Return the [X, Y] coordinate for the center point of the cell that contains the specified text.  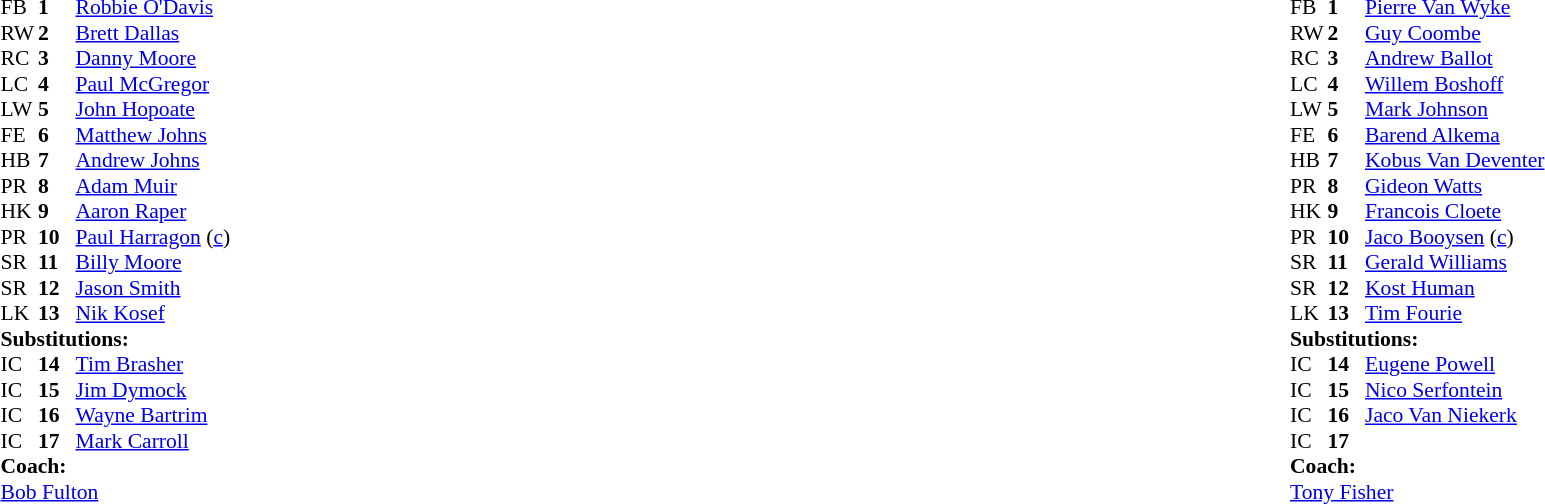
Andrew Johns [154, 161]
Wayne Bartrim [154, 415]
Gerald Williams [1454, 263]
Brett Dallas [154, 33]
Barend Alkema [1454, 135]
Guy Coombe [1454, 33]
Billy Moore [154, 263]
Paul McGregor [154, 84]
Mark Johnson [1454, 109]
Tim Brasher [154, 365]
Jaco Van Niekerk [1454, 415]
Paul Harragon (c) [154, 237]
Gideon Watts [1454, 186]
Danny Moore [154, 59]
Nico Serfontein [1454, 390]
Willem Boshoff [1454, 84]
Kobus Van Deventer [1454, 161]
Tim Fourie [1454, 313]
Jim Dymock [154, 390]
Matthew Johns [154, 135]
Mark Carroll [154, 441]
Francois Cloete [1454, 211]
Aaron Raper [154, 211]
Adam Muir [154, 186]
Kost Human [1454, 288]
Nik Kosef [154, 313]
John Hopoate [154, 109]
Jaco Booysen (c) [1454, 237]
Andrew Ballot [1454, 59]
Jason Smith [154, 288]
Eugene Powell [1454, 365]
